Provide the [x, y] coordinate of the cell's center where the given text is located.  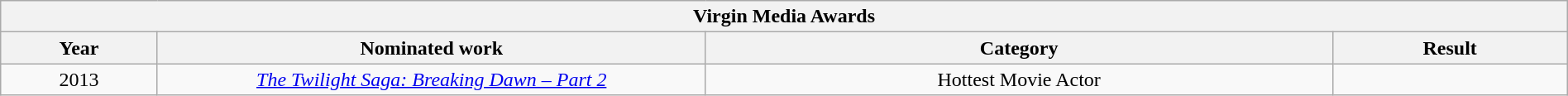
The Twilight Saga: Breaking Dawn – Part 2 [432, 79]
Result [1450, 48]
2013 [79, 79]
Virgin Media Awards [784, 17]
Year [79, 48]
Category [1019, 48]
Hottest Movie Actor [1019, 79]
Nominated work [432, 48]
